Detect which cell encompasses the target text, then output its (x, y) center coordinate. 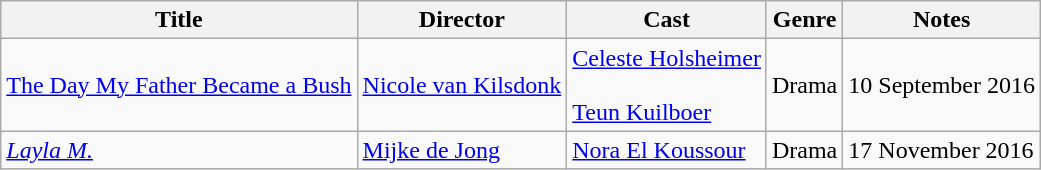
Director (462, 20)
Nicole van Kilsdonk (462, 85)
Layla M. (179, 150)
Nora El Koussour (667, 150)
Title (179, 20)
Celeste HolsheimerTeun Kuilboer (667, 85)
Mijke de Jong (462, 150)
Cast (667, 20)
Notes (942, 20)
17 November 2016 (942, 150)
The Day My Father Became a Bush (179, 85)
Genre (804, 20)
10 September 2016 (942, 85)
